Find where the given text appears and provide that cell's center as (X, Y) coordinate. 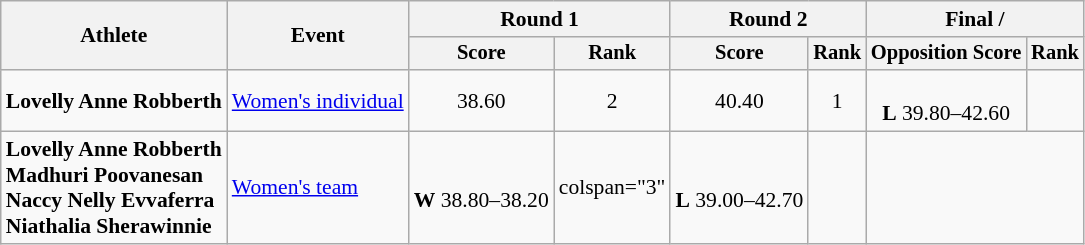
L 39.80–42.60 (946, 100)
Opposition Score (946, 54)
L 39.00–42.70 (739, 188)
Event (318, 36)
Women's individual (318, 100)
W 38.80–38.20 (482, 188)
1 (837, 100)
Athlete (114, 36)
38.60 (482, 100)
Lovelly Anne RobberthMadhuri PoovanesanNaccy Nelly EvvaferraNiathalia Sherawinnie (114, 188)
Round 2 (768, 19)
Lovelly Anne Robberth (114, 100)
2 (612, 100)
40.40 (739, 100)
Final / (975, 19)
Women's team (318, 188)
colspan="3" (612, 188)
Round 1 (540, 19)
